Determine the [X, Y] coordinate at the center of the cell enclosing the given text.  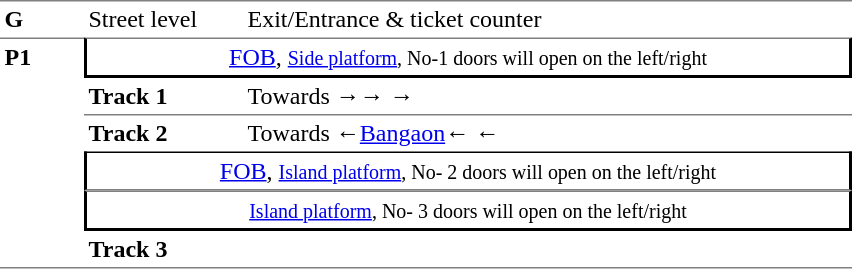
Track 1 [164, 97]
FOB, Side platform, No-1 doors will open on the left/right [468, 58]
Track 3 [164, 250]
Towards ←Bangaon← ← [548, 134]
Towards →→ → [548, 97]
Street level [164, 19]
Exit/Entrance & ticket counter [548, 19]
Island platform, No- 3 doors will open on the left/right [468, 210]
Track 2 [164, 134]
G [42, 19]
FOB, Island platform, No- 2 doors will open on the left/right [468, 172]
P1 [42, 154]
